Locate the cell with the specified text and output its (X, Y) center coordinate. 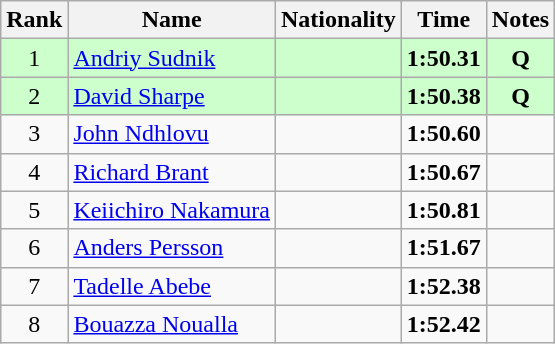
1:50.67 (444, 172)
Rank (34, 20)
1:50.31 (444, 58)
Keiichiro Nakamura (172, 210)
1:50.81 (444, 210)
1:51.67 (444, 248)
5 (34, 210)
1:52.42 (444, 324)
Notes (520, 20)
Andriy Sudnik (172, 58)
8 (34, 324)
Name (172, 20)
Anders Persson (172, 248)
John Ndhlovu (172, 134)
David Sharpe (172, 96)
4 (34, 172)
1:50.38 (444, 96)
3 (34, 134)
Nationality (339, 20)
Tadelle Abebe (172, 286)
1:52.38 (444, 286)
1:50.60 (444, 134)
7 (34, 286)
6 (34, 248)
1 (34, 58)
2 (34, 96)
Richard Brant (172, 172)
Time (444, 20)
Bouazza Noualla (172, 324)
